Search for the cell housing the specified text and yield its [x, y] center coordinate. 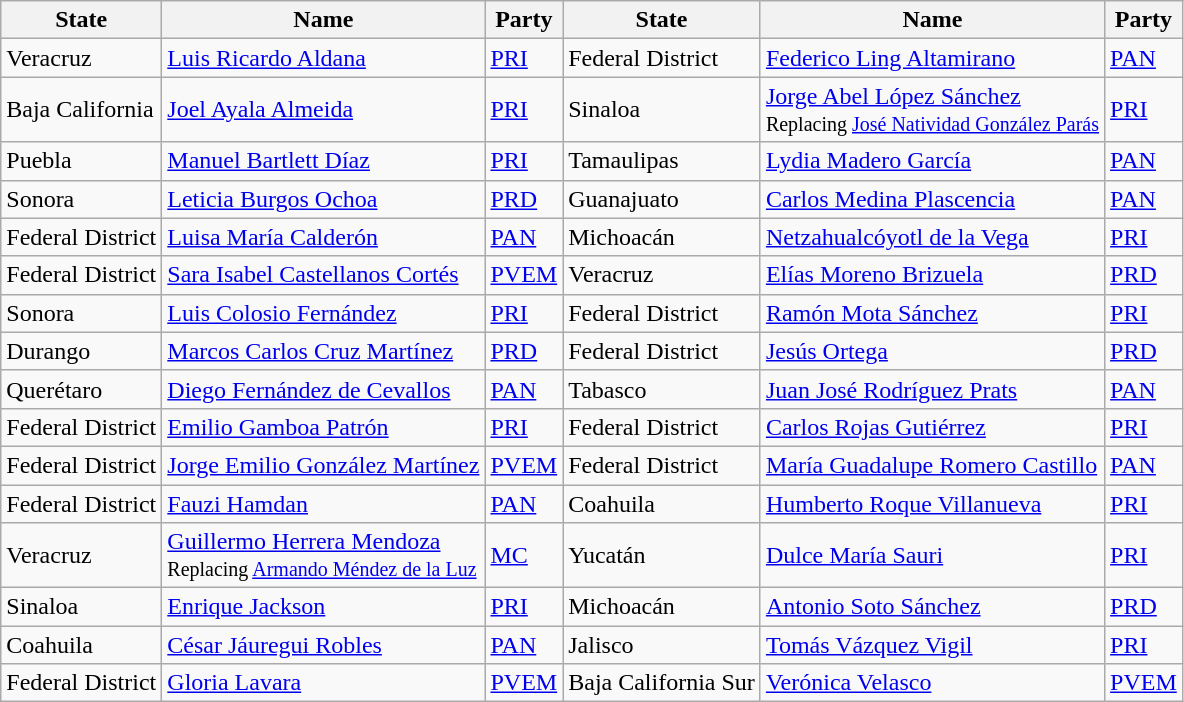
Puebla [82, 161]
Luis Colosio Fernández [324, 313]
Ramón Mota Sánchez [932, 313]
MC [524, 556]
Jorge Emilio González Martínez [324, 465]
Leticia Burgos Ochoa [324, 199]
Manuel Bartlett Díaz [324, 161]
Querétaro [82, 389]
Joel Ayala Almeida [324, 110]
Gloria Lavara [324, 683]
Dulce María Sauri [932, 556]
Durango [82, 351]
Carlos Rojas Gutiérrez [932, 427]
Netzahualcóyotl de la Vega [932, 237]
Juan José Rodríguez Prats [932, 389]
Tamaulipas [662, 161]
Jesús Ortega [932, 351]
Tomás Vázquez Vigil [932, 645]
Federico Ling Altamirano [932, 58]
Carlos Medina Plascencia [932, 199]
Enrique Jackson [324, 607]
Jalisco [662, 645]
Yucatán [662, 556]
Baja California [82, 110]
Elías Moreno Brizuela [932, 275]
Antonio Soto Sánchez [932, 607]
Diego Fernández de Cevallos [324, 389]
Humberto Roque Villanueva [932, 503]
Emilio Gamboa Patrón [324, 427]
Luis Ricardo Aldana [324, 58]
Marcos Carlos Cruz Martínez [324, 351]
Luisa María Calderón [324, 237]
Jorge Abel López SánchezReplacing José Natividad González Parás [932, 110]
César Jáuregui Robles [324, 645]
Verónica Velasco [932, 683]
Fauzi Hamdan [324, 503]
Guillermo Herrera MendozaReplacing Armando Méndez de la Luz [324, 556]
María Guadalupe Romero Castillo [932, 465]
Sara Isabel Castellanos Cortés [324, 275]
Lydia Madero García [932, 161]
Guanajuato [662, 199]
Baja California Sur [662, 683]
Tabasco [662, 389]
